Extract the (x, y) coordinate from the center of the cell holding the provided text.  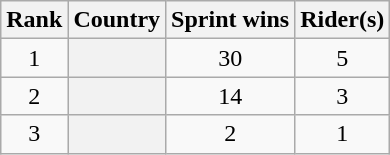
Sprint wins (230, 20)
Rider(s) (342, 20)
5 (342, 58)
Rank (34, 20)
Country (117, 20)
14 (230, 96)
30 (230, 58)
